Search for the cell housing the specified text and yield its [X, Y] center coordinate. 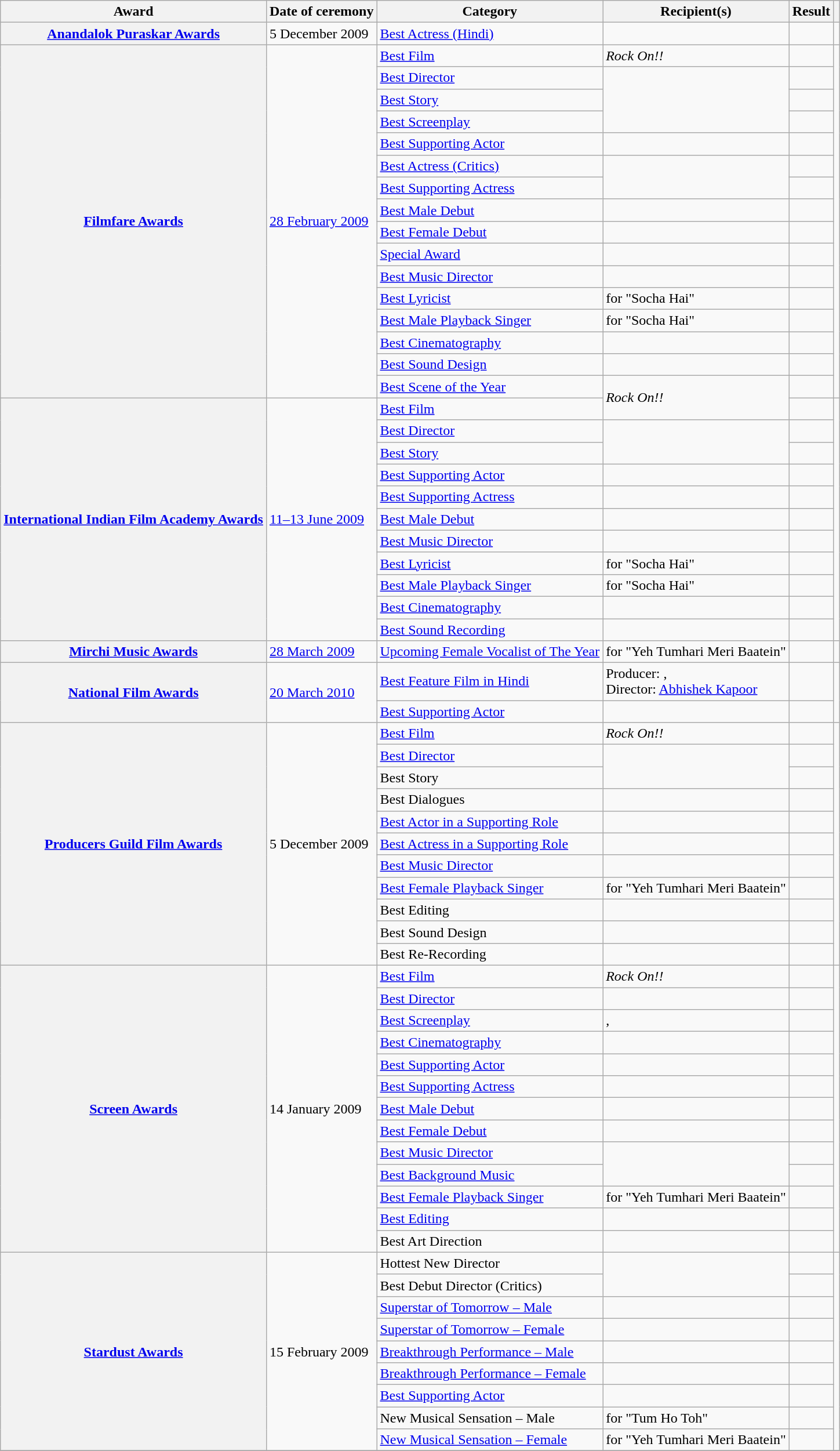
Best Actor in a Supporting Role [490, 822]
Best Background Music [490, 1175]
Upcoming Female Vocalist of The Year [490, 652]
15 February 2009 [321, 1351]
International Indian Film Academy Awards [133, 520]
Stardust Awards [133, 1351]
Best Feature Film in Hindi [490, 682]
Category [490, 12]
New Musical Sensation – Male [490, 1418]
Best Debut Director (Critics) [490, 1285]
14 January 2009 [321, 1109]
Superstar of Tomorrow – Male [490, 1307]
for "Tum Ho Toh" [696, 1418]
, [696, 1021]
Best Actress in a Supporting Role [490, 844]
Producers Guild Film Awards [133, 844]
Breakthrough Performance – Female [490, 1374]
Filmfare Awards [133, 222]
Best Dialogues [490, 800]
Best Actress (Hindi) [490, 34]
Screen Awards [133, 1109]
Anandalok Puraskar Awards [133, 34]
Result [811, 12]
Producer: , Director: Abhishek Kapoor [696, 682]
Best Actress (Critics) [490, 166]
28 March 2009 [321, 652]
Recipient(s) [696, 12]
Award [133, 12]
Best Sound Recording [490, 629]
Hottest New Director [490, 1263]
Mirchi Music Awards [133, 652]
Superstar of Tomorrow – Female [490, 1329]
Best Re-Recording [490, 954]
Best Art Direction [490, 1241]
Date of ceremony [321, 12]
Best Scene of the Year [490, 387]
11–13 June 2009 [321, 520]
Special Award [490, 254]
28 February 2009 [321, 222]
National Film Awards [133, 692]
New Musical Sensation – Female [490, 1440]
20 March 2010 [321, 692]
Breakthrough Performance – Male [490, 1352]
